Detect which cell encompasses the target text, then output its (X, Y) center coordinate. 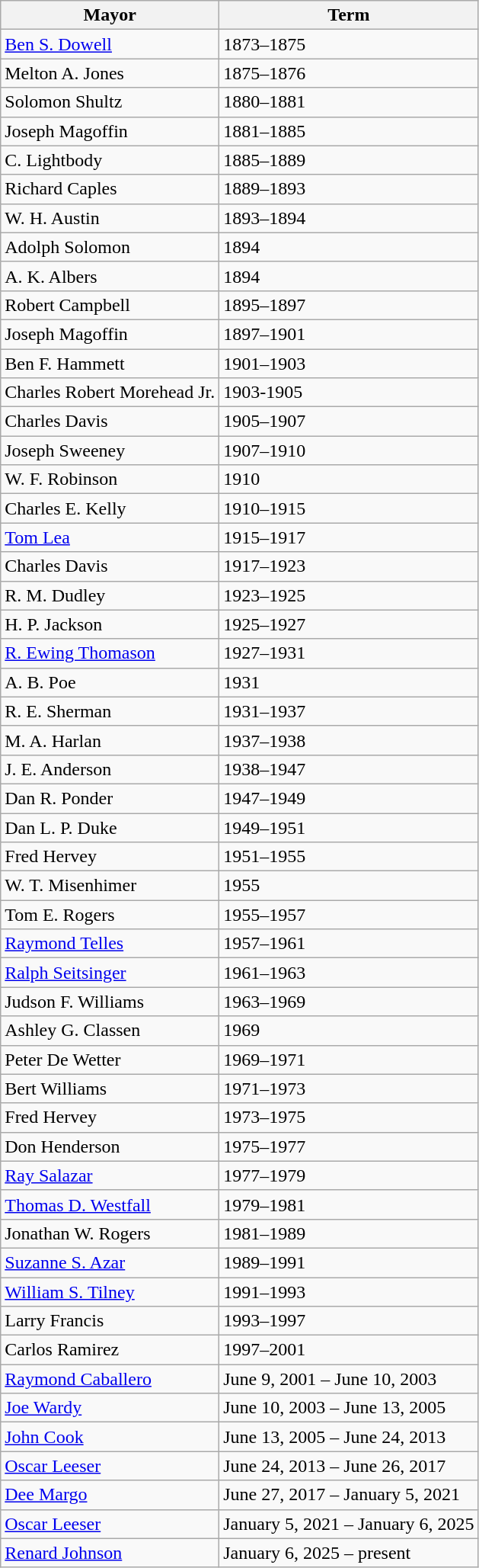
J. E. Anderson (110, 769)
Renard Johnson (110, 1553)
M. A. Harlan (110, 740)
Ben F. Hammett (110, 364)
W. T. Misenhimer (110, 886)
1947–1949 (349, 798)
1973–1975 (349, 1117)
1931 (349, 682)
Mayor (110, 15)
Ralph Seitsinger (110, 973)
1885–1889 (349, 160)
1951–1955 (349, 857)
1989–1991 (349, 1262)
Thomas D. Westfall (110, 1204)
Ray Salazar (110, 1175)
1993–1997 (349, 1321)
January 6, 2025 – present (349, 1553)
Bert Williams (110, 1089)
1880–1881 (349, 102)
R. E. Sherman (110, 711)
1905–1907 (349, 422)
Adolph Solomon (110, 247)
1925–1927 (349, 624)
1981–1989 (349, 1233)
W. H. Austin (110, 218)
Charles Robert Morehead Jr. (110, 393)
1955 (349, 886)
Jonathan W. Rogers (110, 1233)
Ben S. Dowell (110, 44)
Ashley G. Classen (110, 1031)
1979–1981 (349, 1204)
1969 (349, 1031)
1991–1993 (349, 1292)
Joseph Sweeney (110, 451)
William S. Tilney (110, 1292)
Raymond Caballero (110, 1379)
1901–1903 (349, 364)
Tom Lea (110, 537)
Robert Campbell (110, 305)
1949–1951 (349, 827)
Joe Wardy (110, 1408)
1957–1961 (349, 944)
Carlos Ramirez (110, 1350)
1903-1905 (349, 393)
1937–1938 (349, 740)
June 13, 2005 – June 24, 2013 (349, 1437)
Solomon Shultz (110, 102)
Judson F. Williams (110, 1002)
Charles E. Kelly (110, 508)
1910–1915 (349, 508)
1873–1875 (349, 44)
W. F. Robinson (110, 479)
R. Ewing Thomason (110, 653)
June 27, 2017 – January 5, 2021 (349, 1495)
1915–1917 (349, 537)
1961–1963 (349, 973)
1923–1925 (349, 595)
H. P. Jackson (110, 624)
C. Lightbody (110, 160)
Raymond Telles (110, 944)
Tom E. Rogers (110, 915)
1938–1947 (349, 769)
Dee Margo (110, 1495)
Richard Caples (110, 189)
John Cook (110, 1437)
1895–1897 (349, 305)
1955–1957 (349, 915)
January 5, 2021 – January 6, 2025 (349, 1524)
1893–1894 (349, 218)
June 10, 2003 – June 13, 2005 (349, 1408)
1931–1937 (349, 711)
1917–1923 (349, 566)
1910 (349, 479)
R. M. Dudley (110, 595)
1997–2001 (349, 1350)
1907–1910 (349, 451)
Dan L. P. Duke (110, 827)
1897–1901 (349, 334)
Don Henderson (110, 1146)
1927–1931 (349, 653)
Melton A. Jones (110, 73)
A. B. Poe (110, 682)
June 24, 2013 – June 26, 2017 (349, 1466)
1977–1979 (349, 1175)
1963–1969 (349, 1002)
Dan R. Ponder (110, 798)
Larry Francis (110, 1321)
Peter De Wetter (110, 1060)
1971–1973 (349, 1089)
A. K. Albers (110, 276)
1969–1971 (349, 1060)
Term (349, 15)
1975–1977 (349, 1146)
Suzanne S. Azar (110, 1262)
1875–1876 (349, 73)
1881–1885 (349, 131)
1889–1893 (349, 189)
June 9, 2001 – June 10, 2003 (349, 1379)
